Determine the (X, Y) coordinate at the center of the cell enclosing the given text.  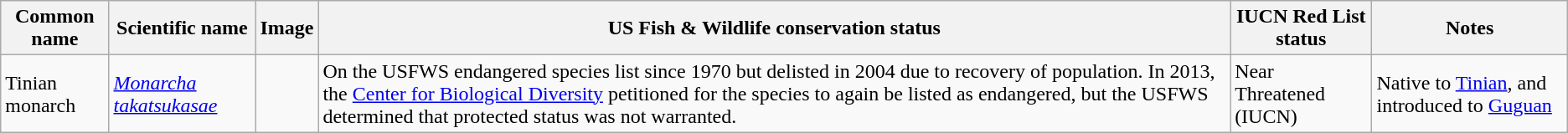
Native to Tinian, and introduced to Guguan (1469, 94)
IUCN Red List status (1302, 28)
Common name (55, 28)
Image (286, 28)
Tinian monarch (55, 94)
Near Threatened (IUCN) (1302, 94)
US Fish & Wildlife conservation status (774, 28)
Notes (1469, 28)
Monarcha takatsukasae (183, 94)
Scientific name (183, 28)
